For the text-containing cell, return its midpoint in (X, Y) coordinate format. 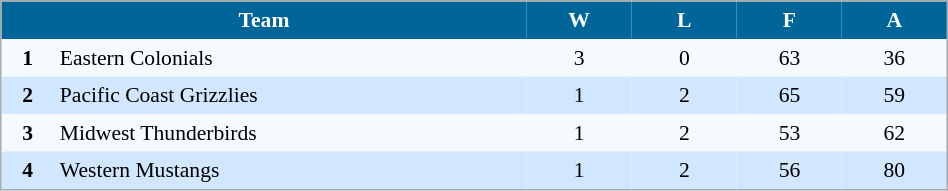
4 (28, 171)
63 (790, 58)
Pacific Coast Grizzlies (290, 95)
53 (790, 133)
Team (264, 20)
36 (894, 58)
0 (684, 58)
59 (894, 95)
Midwest Thunderbirds (290, 133)
L (684, 20)
56 (790, 171)
A (894, 20)
80 (894, 171)
Eastern Colonials (290, 58)
W (580, 20)
F (790, 20)
65 (790, 95)
Western Mustangs (290, 171)
62 (894, 133)
